Return the [X, Y] coordinate for the center point of the cell that contains the specified text.  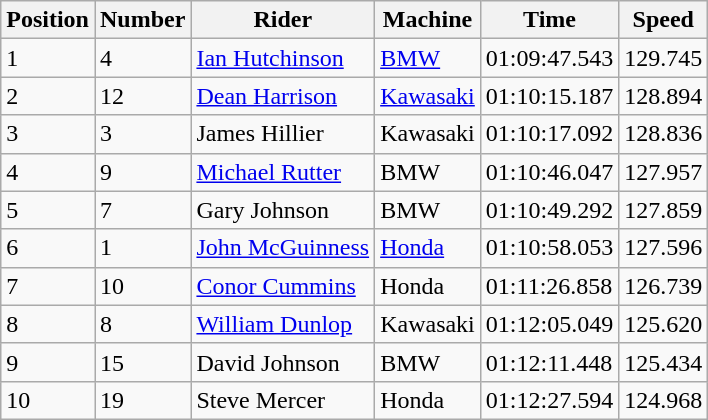
126.739 [664, 286]
15 [142, 362]
19 [142, 400]
01:10:58.053 [549, 248]
01:12:27.594 [549, 400]
6 [48, 248]
Rider [283, 20]
2 [48, 96]
01:11:26.858 [549, 286]
Dean Harrison [283, 96]
01:12:05.049 [549, 324]
Number [142, 20]
Ian Hutchinson [283, 58]
127.957 [664, 172]
5 [48, 210]
128.894 [664, 96]
Conor Cummins [283, 286]
James Hillier [283, 134]
127.596 [664, 248]
David Johnson [283, 362]
01:10:46.047 [549, 172]
William Dunlop [283, 324]
12 [142, 96]
Machine [428, 20]
Steve Mercer [283, 400]
01:12:11.448 [549, 362]
John McGuinness [283, 248]
Michael Rutter [283, 172]
01:10:17.092 [549, 134]
125.434 [664, 362]
Time [549, 20]
125.620 [664, 324]
01:10:49.292 [549, 210]
Speed [664, 20]
124.968 [664, 400]
Gary Johnson [283, 210]
01:10:15.187 [549, 96]
128.836 [664, 134]
Position [48, 20]
129.745 [664, 58]
01:09:47.543 [549, 58]
127.859 [664, 210]
